Search for the cell housing the specified text and yield its [X, Y] center coordinate. 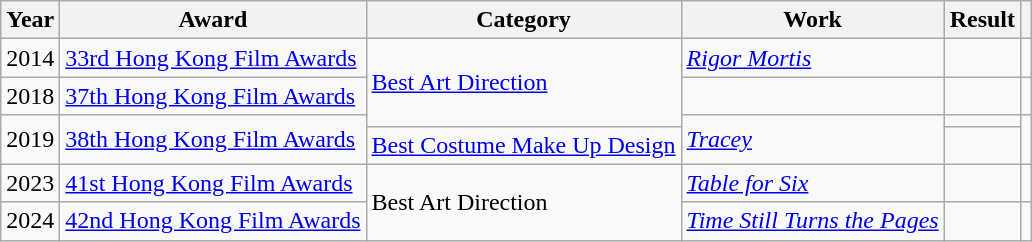
33rd Hong Kong Film Awards [213, 58]
2019 [30, 140]
Tracey [812, 140]
Award [213, 20]
Category [524, 20]
2023 [30, 183]
37th Hong Kong Film Awards [213, 96]
2018 [30, 96]
38th Hong Kong Film Awards [213, 140]
Table for Six [812, 183]
2014 [30, 58]
Result [982, 20]
41st Hong Kong Film Awards [213, 183]
Time Still Turns the Pages [812, 221]
Rigor Mortis [812, 58]
Best Costume Make Up Design [524, 145]
Year [30, 20]
Work [812, 20]
42nd Hong Kong Film Awards [213, 221]
2024 [30, 221]
